Scan for the cell matching the given text and deliver its [x, y] coordinate at center. 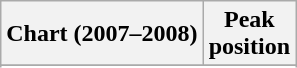
Peakposition [249, 34]
Chart (2007–2008) [102, 34]
